Find where the given text appears and provide that cell's center as (x, y) coordinate. 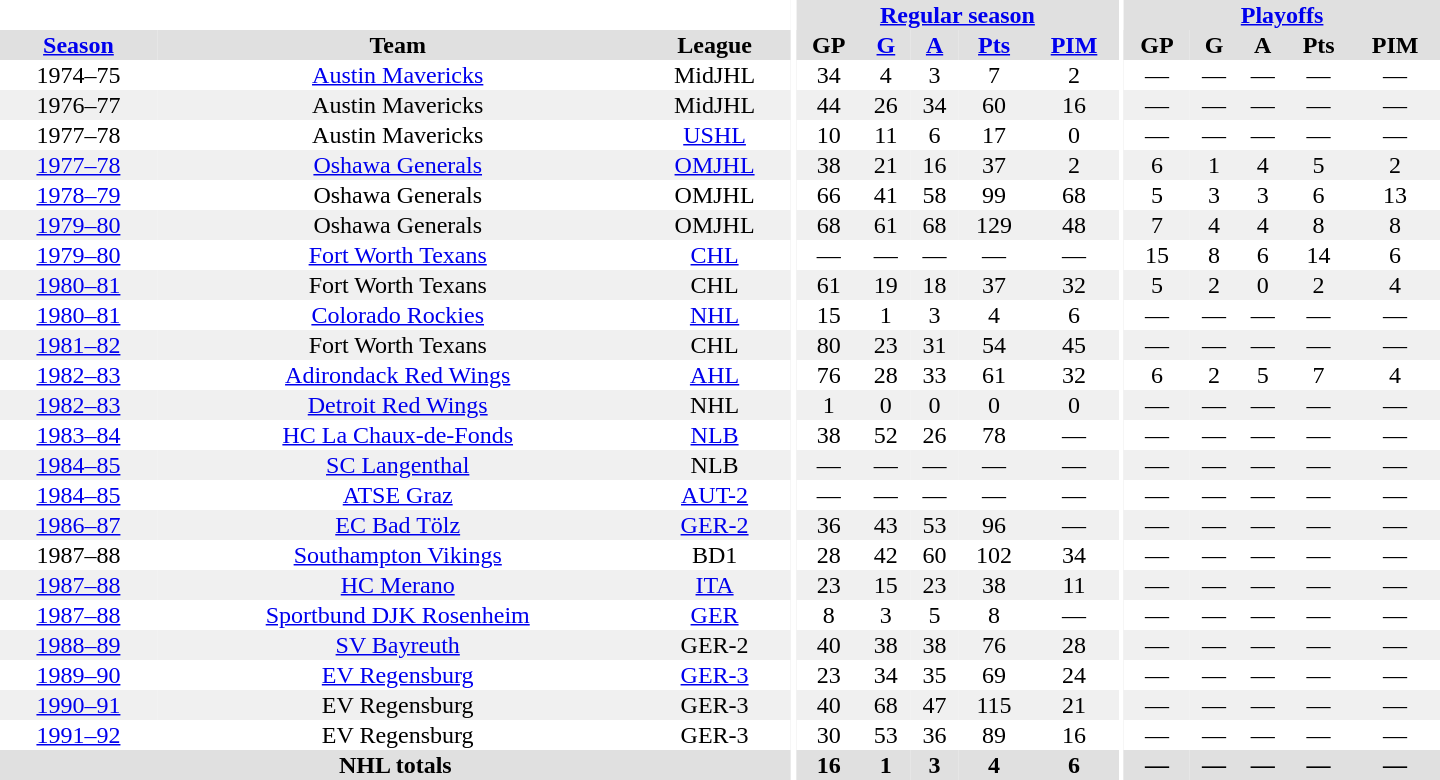
24 (1074, 675)
14 (1318, 255)
Team (398, 45)
AHL (715, 375)
69 (994, 675)
Adirondack Red Wings (398, 375)
99 (994, 195)
ITA (715, 585)
Regular season (958, 15)
115 (994, 705)
33 (934, 375)
1990–91 (78, 705)
1978–79 (78, 195)
48 (1074, 225)
1986–87 (78, 525)
1991–92 (78, 735)
SV Bayreuth (398, 645)
18 (934, 285)
1983–84 (78, 435)
1988–89 (78, 645)
HC La Chaux-de-Fonds (398, 435)
58 (934, 195)
League (715, 45)
Detroit Red Wings (398, 405)
31 (934, 345)
BD1 (715, 555)
30 (829, 735)
Colorado Rockies (398, 315)
AUT-2 (715, 495)
42 (886, 555)
USHL (715, 135)
129 (994, 225)
1976–77 (78, 105)
35 (934, 675)
ATSE Graz (398, 495)
13 (1395, 195)
Season (78, 45)
Southampton Vikings (398, 555)
96 (994, 525)
41 (886, 195)
EC Bad Tölz (398, 525)
66 (829, 195)
Playoffs (1282, 15)
HC Merano (398, 585)
10 (829, 135)
SC Langenthal (398, 465)
52 (886, 435)
19 (886, 285)
GER (715, 615)
89 (994, 735)
54 (994, 345)
17 (994, 135)
78 (994, 435)
1981–82 (78, 345)
1989–90 (78, 675)
45 (1074, 345)
102 (994, 555)
NHL totals (396, 765)
Sportbund DJK Rosenheim (398, 615)
80 (829, 345)
43 (886, 525)
44 (829, 105)
1974–75 (78, 75)
47 (934, 705)
